Determine the [x, y] coordinate at the center of the cell enclosing the given text.  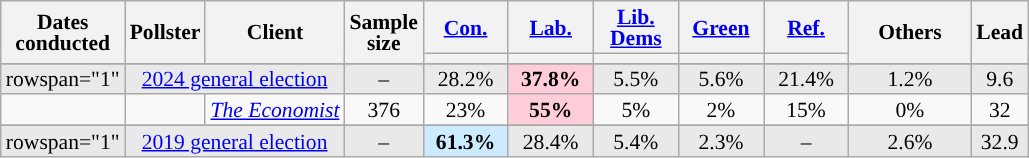
15% [806, 110]
The Economist [274, 110]
23% [466, 110]
2019 general election [235, 142]
Sample size [384, 32]
55% [550, 110]
2024 general election [235, 78]
1.2% [910, 78]
2.6% [910, 142]
5.4% [636, 142]
2.3% [720, 142]
2% [720, 110]
37.8% [550, 78]
Green [720, 27]
28.2% [466, 78]
5.5% [636, 78]
32.9 [1000, 142]
Con. [466, 27]
61.3% [466, 142]
Dates conducted [63, 32]
Client [274, 32]
28.4% [550, 142]
Lab. [550, 27]
Pollster [166, 32]
0% [910, 110]
Lead [1000, 32]
32 [1000, 110]
5% [636, 110]
Others [910, 32]
5.6% [720, 78]
Ref. [806, 27]
376 [384, 110]
Lib. Dems [636, 27]
9.6 [1000, 78]
21.4% [806, 78]
